Pinpoint the cell where the given text exists, returning its [x, y] midpoint coordinate. 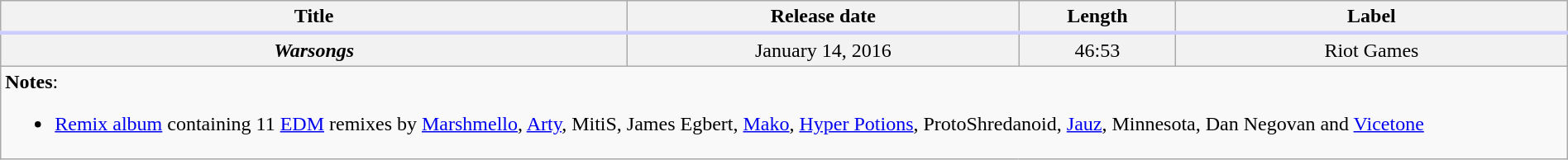
Riot Games [1372, 49]
Warsongs [314, 49]
Title [314, 17]
46:53 [1097, 49]
Length [1097, 17]
Release date [824, 17]
January 14, 2016 [824, 49]
Label [1372, 17]
